Pinpoint the cell where the given text exists, returning its (X, Y) midpoint coordinate. 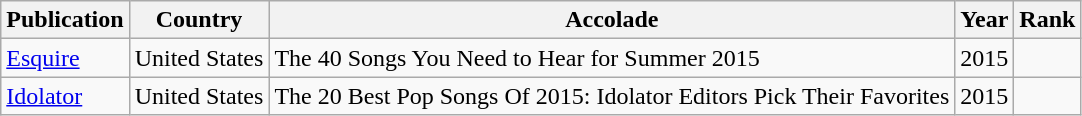
Country (199, 20)
Idolator (65, 96)
Publication (65, 20)
Accolade (612, 20)
Year (984, 20)
Rank (1048, 20)
The 20 Best Pop Songs Of 2015: Idolator Editors Pick Their Favorites (612, 96)
The 40 Songs You Need to Hear for Summer 2015 (612, 58)
Esquire (65, 58)
